Capture the cell that displays the provided text and extract its [X, Y] central coordinate. 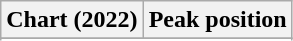
Chart (2022) [72, 20]
Peak position [218, 20]
